Capture the cell that displays the provided text and extract its (X, Y) central coordinate. 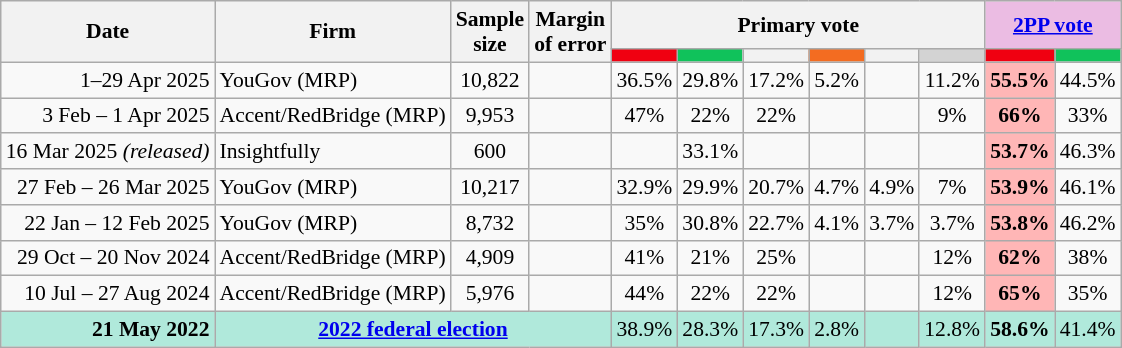
65% (1020, 294)
21% (710, 258)
44% (644, 294)
46.2% (1088, 223)
Firm (333, 32)
Insightfully (333, 152)
53.7% (1020, 152)
28.3% (710, 330)
32.9% (644, 187)
12.8% (952, 330)
36.5% (644, 80)
55.5% (1020, 80)
2022 federal election (414, 330)
1–29 Apr 2025 (108, 80)
Marginof error (570, 32)
2PP vote (1052, 25)
3 Feb – 1 Apr 2025 (108, 116)
20.7% (776, 187)
47% (644, 116)
41.4% (1088, 330)
4.7% (836, 187)
58.6% (1020, 330)
16 Mar 2025 (released) (108, 152)
4.1% (836, 223)
33.1% (710, 152)
29 Oct – 20 Nov 2024 (108, 258)
30.8% (710, 223)
10 Jul – 27 Aug 2024 (108, 294)
4,909 (490, 258)
Samplesize (490, 32)
38.9% (644, 330)
9,953 (490, 116)
600 (490, 152)
17.3% (776, 330)
46.3% (1088, 152)
21 May 2022 (108, 330)
27 Feb – 26 Mar 2025 (108, 187)
7% (952, 187)
41% (644, 258)
10,217 (490, 187)
44.5% (1088, 80)
5.2% (836, 80)
10,822 (490, 80)
29.8% (710, 80)
25% (776, 258)
4.9% (892, 187)
17.2% (776, 80)
53.9% (1020, 187)
8,732 (490, 223)
46.1% (1088, 187)
62% (1020, 258)
Primary vote (798, 25)
5,976 (490, 294)
11.2% (952, 80)
2.8% (836, 330)
9% (952, 116)
33% (1088, 116)
66% (1020, 116)
53.8% (1020, 223)
29.9% (710, 187)
22 Jan – 12 Feb 2025 (108, 223)
Date (108, 32)
22.7% (776, 223)
38% (1088, 258)
